Locate the cell with the specified text and output its [X, Y] center coordinate. 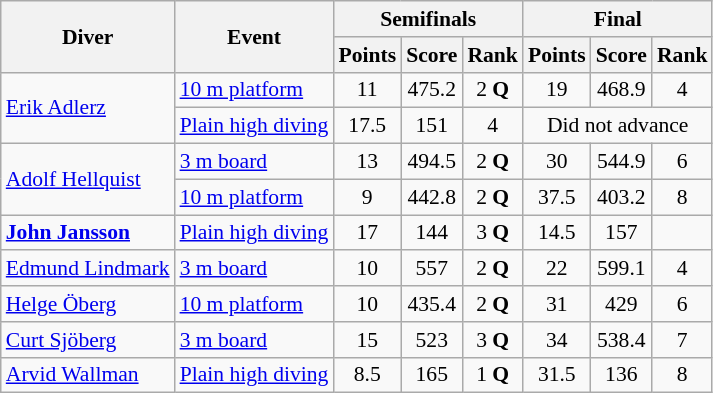
15 [367, 340]
544.9 [622, 162]
Final [618, 19]
37.5 [557, 197]
Curt Sjöberg [88, 340]
Arvid Wallman [88, 375]
429 [622, 304]
144 [432, 233]
31 [557, 304]
Erik Adlerz [88, 108]
165 [432, 375]
7 [682, 340]
468.9 [622, 90]
19 [557, 90]
Helge Öberg [88, 304]
Adolf Hellquist [88, 180]
11 [367, 90]
557 [432, 269]
538.4 [622, 340]
523 [432, 340]
435.4 [432, 304]
475.2 [432, 90]
31.5 [557, 375]
151 [432, 126]
403.2 [622, 197]
157 [622, 233]
17 [367, 233]
494.5 [432, 162]
136 [622, 375]
Diver [88, 36]
1 Q [492, 375]
Event [254, 36]
599.1 [622, 269]
13 [367, 162]
34 [557, 340]
17.5 [367, 126]
John Jansson [88, 233]
14.5 [557, 233]
8.5 [367, 375]
Semifinals [428, 19]
30 [557, 162]
9 [367, 197]
Did not advance [618, 126]
Edmund Lindmark [88, 269]
22 [557, 269]
442.8 [432, 197]
